Output the (X, Y) coordinate of the center of the cell containing the given text.  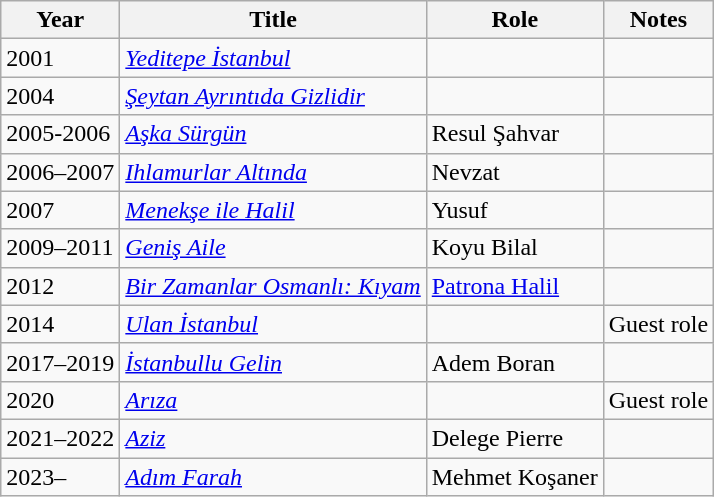
Adem Boran (514, 362)
Arıza (273, 400)
Menekşe ile Halil (273, 210)
2021–2022 (60, 438)
Resul Şahvar (514, 134)
Year (60, 20)
Nevzat (514, 172)
Delege Pierre (514, 438)
Bir Zamanlar Osmanlı: Kıyam (273, 286)
Aşka Sürgün (273, 134)
2001 (60, 58)
Notes (658, 20)
2007 (60, 210)
2006–2007 (60, 172)
Yusuf (514, 210)
2012 (60, 286)
Title (273, 20)
Patrona Halil (514, 286)
2004 (60, 96)
Geniş Aile (273, 248)
İstanbullu Gelin (273, 362)
Ihlamurlar Altında (273, 172)
Aziz (273, 438)
Şeytan Ayrıntıda Gizlidir (273, 96)
2009–2011 (60, 248)
Koyu Bilal (514, 248)
2014 (60, 324)
Role (514, 20)
2020 (60, 400)
2017–2019 (60, 362)
2005-2006 (60, 134)
Mehmet Koşaner (514, 477)
2023– (60, 477)
Adım Farah (273, 477)
Ulan İstanbul (273, 324)
Yeditepe İstanbul (273, 58)
